Return the [x, y] coordinate for the center point of the cell that contains the specified text.  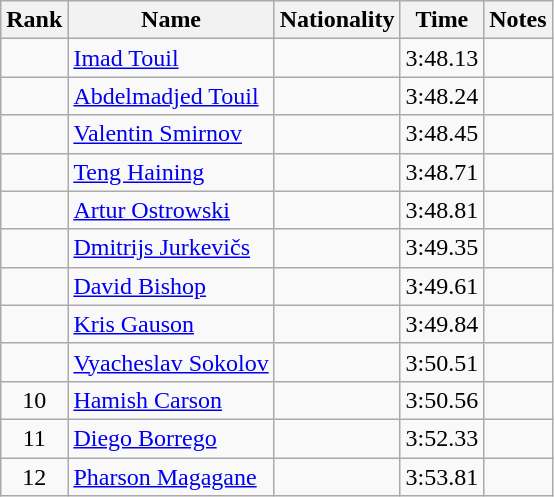
Kris Gauson [171, 324]
11 [34, 438]
Teng Haining [171, 172]
Notes [518, 20]
3:48.71 [442, 172]
David Bishop [171, 286]
3:53.81 [442, 477]
3:48.24 [442, 96]
Pharson Magagane [171, 477]
3:49.35 [442, 248]
Imad Touil [171, 58]
3:48.45 [442, 134]
Artur Ostrowski [171, 210]
3:48.81 [442, 210]
3:49.84 [442, 324]
3:50.56 [442, 400]
Valentin Smirnov [171, 134]
Name [171, 20]
3:48.13 [442, 58]
Nationality [337, 20]
Abdelmadjed Touil [171, 96]
Dmitrijs Jurkevičs [171, 248]
3:52.33 [442, 438]
10 [34, 400]
Diego Borrego [171, 438]
12 [34, 477]
Time [442, 20]
Hamish Carson [171, 400]
Vyacheslav Sokolov [171, 362]
3:50.51 [442, 362]
3:49.61 [442, 286]
Rank [34, 20]
